From the cell containing the given text, extract its center point as [x, y] coordinate. 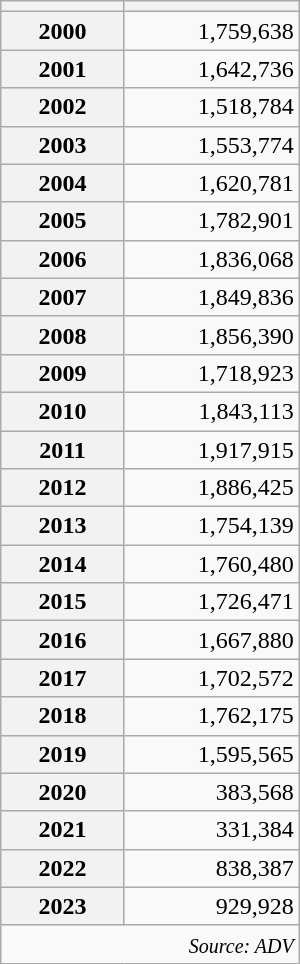
1,917,915 [212, 449]
Source: ADV [150, 944]
2011 [63, 449]
2020 [63, 792]
1,702,572 [212, 678]
2014 [63, 564]
2001 [63, 69]
2016 [63, 640]
1,762,175 [212, 716]
2002 [63, 107]
2005 [63, 221]
1,754,139 [212, 526]
1,760,480 [212, 564]
1,726,471 [212, 602]
2019 [63, 754]
2023 [63, 906]
2017 [63, 678]
2010 [63, 411]
2009 [63, 373]
1,620,781 [212, 183]
1,642,736 [212, 69]
1,595,565 [212, 754]
2008 [63, 335]
2021 [63, 830]
2003 [63, 145]
838,387 [212, 868]
2006 [63, 259]
1,843,113 [212, 411]
1,856,390 [212, 335]
929,928 [212, 906]
383,568 [212, 792]
2012 [63, 488]
1,553,774 [212, 145]
2000 [63, 31]
2022 [63, 868]
1,667,880 [212, 640]
2004 [63, 183]
1,836,068 [212, 259]
2015 [63, 602]
2007 [63, 297]
1,849,836 [212, 297]
1,886,425 [212, 488]
1,782,901 [212, 221]
1,518,784 [212, 107]
1,718,923 [212, 373]
2018 [63, 716]
2013 [63, 526]
1,759,638 [212, 31]
331,384 [212, 830]
